Return the (x, y) coordinate for the center point of the cell that contains the specified text.  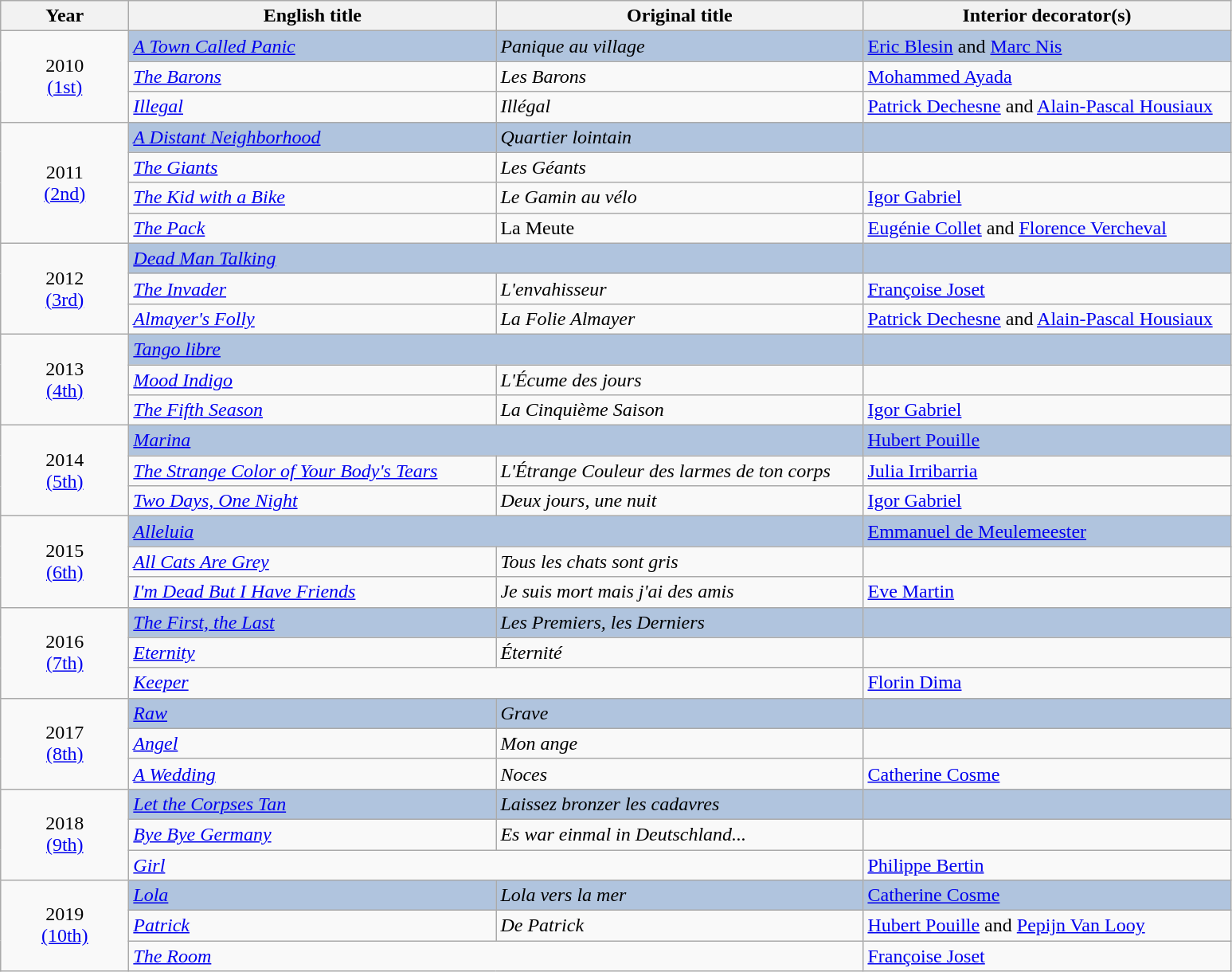
Mohammed Ayada (1046, 76)
I'm Dead But I Have Friends (312, 592)
2012(3rd) (65, 288)
The Strange Color of Your Body's Tears (312, 471)
Es war einmal in Deutschland... (680, 834)
Florin Dima (1046, 683)
Julia Irribarria (1046, 471)
All Cats Are Grey (312, 562)
2013(4th) (65, 379)
2011(2nd) (65, 182)
Interior decorator(s) (1046, 16)
Les Géants (680, 167)
De Patrick (680, 926)
Mon ange (680, 743)
The Kid with a Bike (312, 198)
The Room (496, 956)
English title (312, 16)
2010(1st) (65, 76)
Two Days, One Night (312, 501)
Tango libre (496, 349)
2014(5th) (65, 471)
Emmanuel de Meulemeester (1046, 531)
Bye Bye Germany (312, 834)
Panique au village (680, 46)
Illégal (680, 107)
L'envahisseur (680, 288)
Eve Martin (1046, 592)
Keeper (496, 683)
Tous les chats sont gris (680, 562)
Angel (312, 743)
Girl (496, 864)
Le Gamin au vélo (680, 198)
2015(6th) (65, 562)
Hubert Pouille and Pepijn Van Looy (1046, 926)
Philippe Bertin (1046, 864)
Deux jours, une nuit (680, 501)
Grave (680, 713)
Lola vers la mer (680, 896)
A Town Called Panic (312, 46)
Almayer's Folly (312, 319)
Eric Blesin and Marc Nis (1046, 46)
L'Étrange Couleur des larmes de ton corps (680, 471)
A Distant Neighborhood (312, 137)
Hubert Pouille (1046, 441)
The Fifth Season (312, 410)
L'Écume des jours (680, 380)
A Wedding (312, 774)
2019(10th) (65, 926)
Patrick (312, 926)
The First, the Last (312, 622)
Éternité (680, 653)
Laissez bronzer les cadavres (680, 804)
Les Premiers, les Derniers (680, 622)
2016(7th) (65, 653)
La Folie Almayer (680, 319)
Quartier lointain (680, 137)
The Pack (312, 228)
Eternity (312, 653)
Dead Man Talking (496, 258)
2017(8th) (65, 743)
Les Barons (680, 76)
Je suis mort mais j'ai des amis (680, 592)
Eugénie Collet and Florence Vercheval (1046, 228)
2018(9th) (65, 834)
The Giants (312, 167)
Original title (680, 16)
Year (65, 16)
The Barons (312, 76)
The Invader (312, 288)
Illegal (312, 107)
Mood Indigo (312, 380)
Alleluia (496, 531)
Raw (312, 713)
La Cinquième Saison (680, 410)
Noces (680, 774)
Lola (312, 896)
Let the Corpses Tan (312, 804)
Marina (496, 441)
La Meute (680, 228)
